Search for the cell housing the specified text and yield its (X, Y) center coordinate. 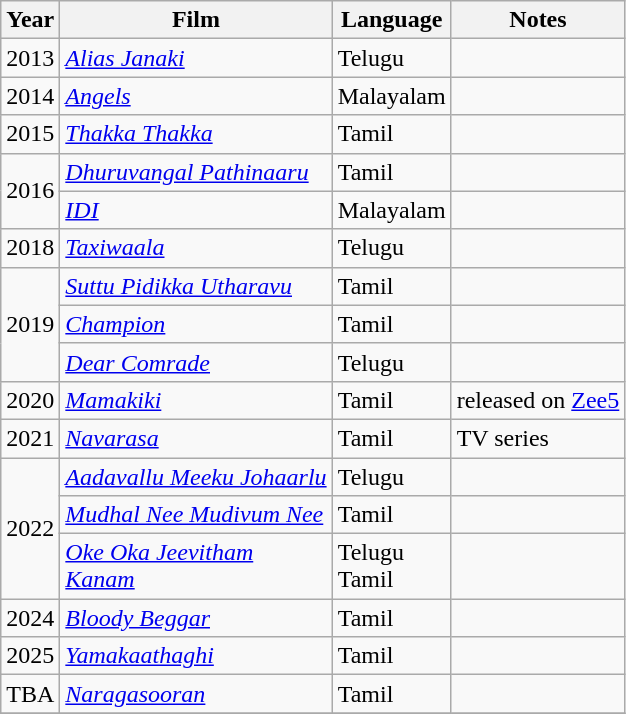
Aadavallu Meeku Johaarlu (196, 477)
2018 (30, 248)
TBA (30, 694)
Dhuruvangal Pathinaaru (196, 172)
Angels (196, 96)
2024 (30, 618)
2014 (30, 96)
2016 (30, 191)
Alias Janaki (196, 58)
Language (392, 20)
released on Zee5 (538, 400)
IDI (196, 210)
Mudhal Nee Mudivum Nee (196, 515)
Champion (196, 324)
2021 (30, 438)
Bloody Beggar (196, 618)
TeluguTamil (392, 566)
2020 (30, 400)
2015 (30, 134)
Film (196, 20)
Dear Comrade (196, 362)
TV series (538, 438)
Thakka Thakka (196, 134)
Yamakaathaghi (196, 656)
Year (30, 20)
Navarasa (196, 438)
2019 (30, 324)
Mamakiki (196, 400)
Oke Oka JeevithamKanam (196, 566)
2022 (30, 528)
Suttu Pidikka Utharavu (196, 286)
Taxiwaala (196, 248)
2025 (30, 656)
2013 (30, 58)
Naragasooran (196, 694)
Notes (538, 20)
